Scan for the cell matching the given text and deliver its (X, Y) coordinate at center. 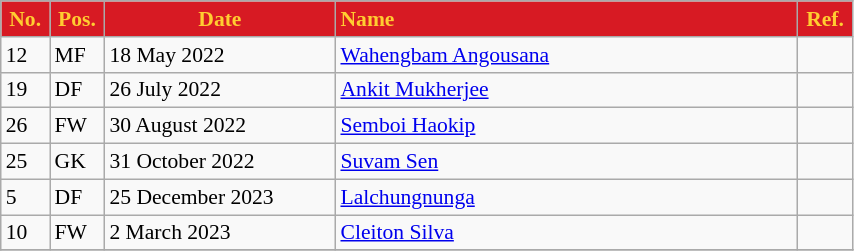
30 August 2022 (220, 126)
No. (26, 19)
MF (78, 55)
Suvam Sen (566, 162)
Semboi Haokip (566, 126)
Wahengbam Angousana (566, 55)
25 December 2023 (220, 197)
Pos. (78, 19)
26 July 2022 (220, 90)
Lalchungnunga (566, 197)
2 March 2023 (220, 233)
19 (26, 90)
GK (78, 162)
26 (26, 126)
12 (26, 55)
Ref. (826, 19)
18 May 2022 (220, 55)
Date (220, 19)
5 (26, 197)
31 October 2022 (220, 162)
25 (26, 162)
Cleiton Silva (566, 233)
10 (26, 233)
Ankit Mukherjee (566, 90)
Name (566, 19)
